Return the [X, Y] coordinate for the center point of the cell that contains the specified text.  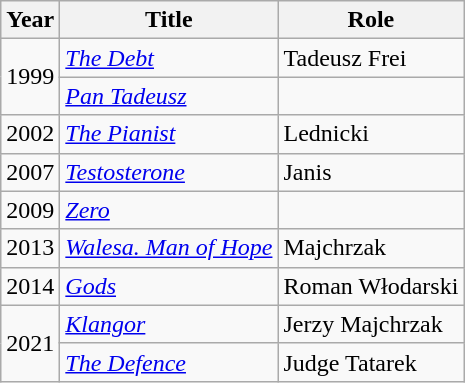
The Defence [169, 362]
2009 [30, 210]
2014 [30, 286]
Tadeusz Frei [371, 58]
1999 [30, 77]
Walesa. Man of Hope [169, 248]
Jerzy Majchrzak [371, 324]
Role [371, 20]
Majchrzak [371, 248]
Lednicki [371, 134]
2007 [30, 172]
2002 [30, 134]
Title [169, 20]
Gods [169, 286]
The Pianist [169, 134]
Judge Tatarek [371, 362]
2013 [30, 248]
Testosterone [169, 172]
The Debt [169, 58]
Pan Tadeusz [169, 96]
2021 [30, 343]
Janis [371, 172]
Zero [169, 210]
Year [30, 20]
Klangor [169, 324]
Roman Włodarski [371, 286]
